Scan for the cell matching the given text and deliver its (x, y) coordinate at center. 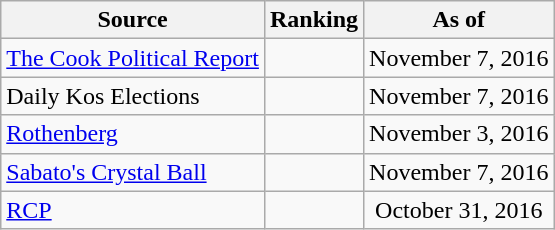
Source (133, 20)
Rothenberg (133, 134)
RCP (133, 210)
As of (459, 20)
Sabato's Crystal Ball (133, 172)
November 3, 2016 (459, 134)
The Cook Political Report (133, 58)
October 31, 2016 (459, 210)
Ranking (314, 20)
Daily Kos Elections (133, 96)
